Scan for the cell matching the given text and deliver its [X, Y] coordinate at center. 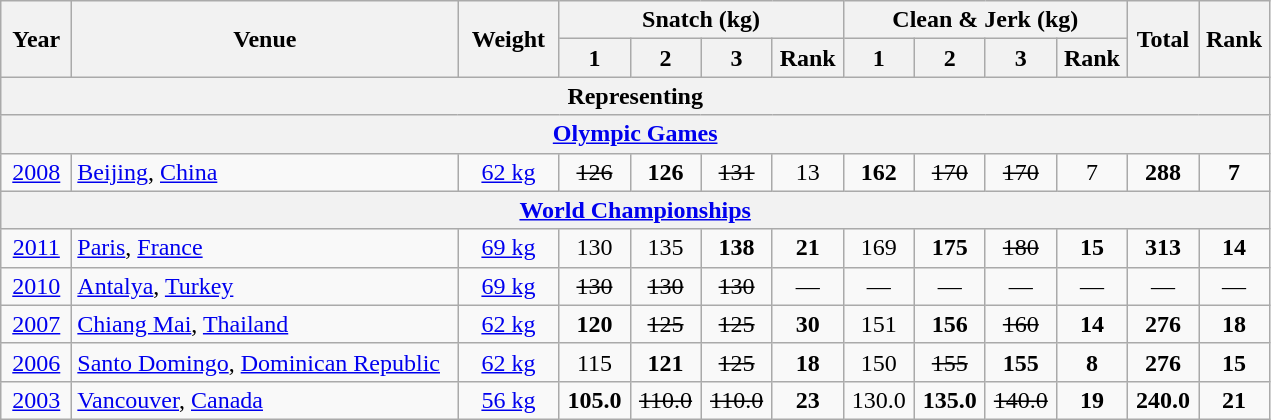
121 [666, 362]
8 [1092, 362]
2006 [36, 362]
180 [1020, 248]
131 [736, 172]
2003 [36, 400]
2010 [36, 286]
240.0 [1162, 400]
Olympic Games [636, 134]
Weight [508, 39]
151 [878, 324]
Vancouver, Canada [265, 400]
Clean & Jerk (kg) [985, 20]
2007 [36, 324]
115 [594, 362]
156 [950, 324]
130.0 [878, 400]
30 [808, 324]
Venue [265, 39]
2008 [36, 172]
175 [950, 248]
105.0 [594, 400]
19 [1092, 400]
135.0 [950, 400]
Santo Domingo, Dominican Republic [265, 362]
2011 [36, 248]
288 [1162, 172]
Paris, France [265, 248]
160 [1020, 324]
23 [808, 400]
313 [1162, 248]
13 [808, 172]
Total [1162, 39]
162 [878, 172]
135 [666, 248]
World Championships [636, 210]
138 [736, 248]
150 [878, 362]
140.0 [1020, 400]
169 [878, 248]
Antalya, Turkey [265, 286]
Chiang Mai, Thailand [265, 324]
Year [36, 39]
120 [594, 324]
Beijing, China [265, 172]
Snatch (kg) [701, 20]
Representing [636, 96]
56 kg [508, 400]
